Locate the cell with the specified text and output its [X, Y] center coordinate. 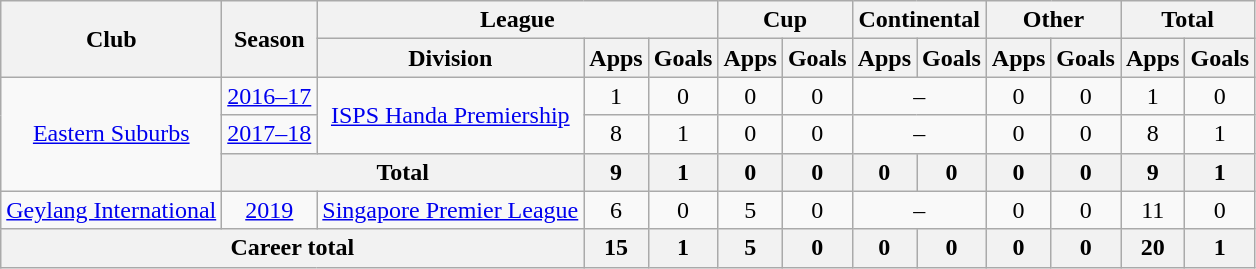
Season [270, 39]
Cup [785, 20]
Geylang International [112, 210]
15 [616, 248]
ISPS Handa Premiership [450, 115]
2019 [270, 210]
2017–18 [270, 134]
Eastern Suburbs [112, 134]
6 [616, 210]
Division [450, 58]
20 [1152, 248]
League [518, 20]
Career total [292, 248]
2016–17 [270, 96]
Singapore Premier League [450, 210]
Continental [919, 20]
Other [1053, 20]
11 [1152, 210]
Club [112, 39]
